For the text-containing cell, return its midpoint in [X, Y] coordinate format. 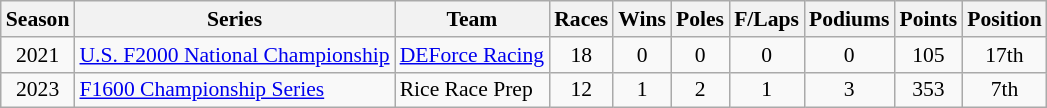
2021 [38, 55]
F1600 Championship Series [234, 90]
Rice Race Prep [472, 90]
12 [581, 90]
Poles [700, 19]
Position [1004, 19]
DEForce Racing [472, 55]
F/Laps [766, 19]
Series [234, 19]
Podiums [850, 19]
Team [472, 19]
2023 [38, 90]
353 [929, 90]
7th [1004, 90]
2 [700, 90]
3 [850, 90]
U.S. F2000 National Championship [234, 55]
105 [929, 55]
Wins [642, 19]
17th [1004, 55]
Season [38, 19]
Races [581, 19]
18 [581, 55]
Points [929, 19]
